Locate the cell with the specified text and output its (x, y) center coordinate. 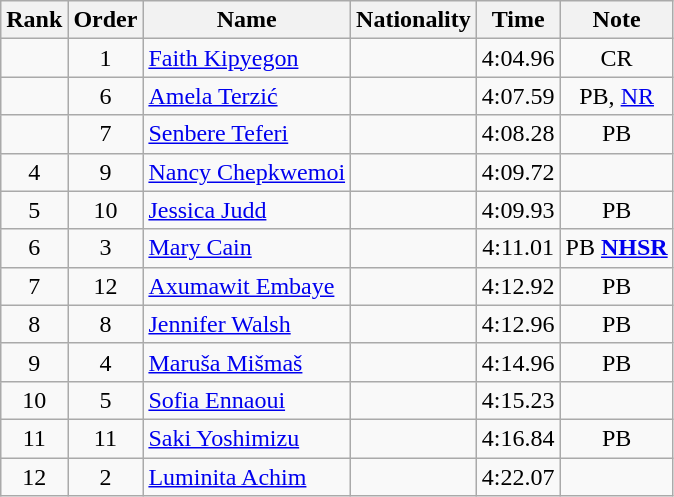
Sofia Ennaoui (247, 400)
Rank (34, 20)
Nancy Chepkwemoi (247, 172)
3 (106, 248)
4:11.01 (518, 248)
Time (518, 20)
4:16.84 (518, 438)
4:09.93 (518, 210)
Maruša Mišmaš (247, 362)
CR (616, 58)
4:22.07 (518, 477)
4:15.23 (518, 400)
Faith Kipyegon (247, 58)
1 (106, 58)
PB, NR (616, 96)
Saki Yoshimizu (247, 438)
PB NHSR (616, 248)
4:12.96 (518, 324)
Luminita Achim (247, 477)
Amela Terzić (247, 96)
Senbere Teferi (247, 134)
Name (247, 20)
4:07.59 (518, 96)
Mary Cain (247, 248)
Jennifer Walsh (247, 324)
4:08.28 (518, 134)
Axumawit Embaye (247, 286)
4:09.72 (518, 172)
Nationality (414, 20)
4:14.96 (518, 362)
Jessica Judd (247, 210)
Note (616, 20)
4:12.92 (518, 286)
Order (106, 20)
2 (106, 477)
4:04.96 (518, 58)
